Find where the given text appears and provide that cell's center as (x, y) coordinate. 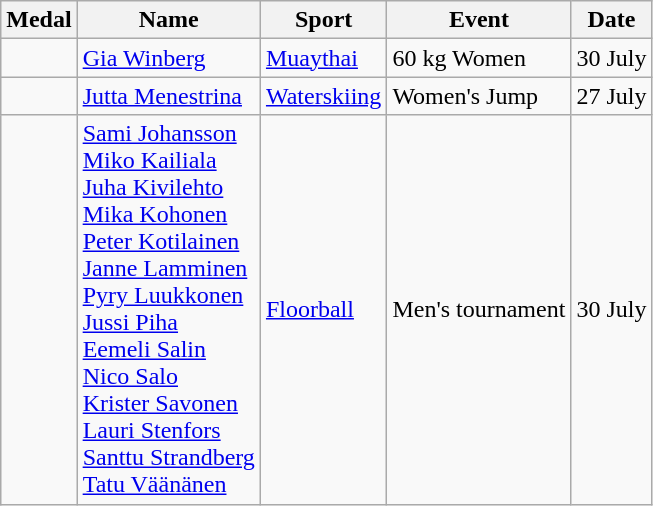
Medal (39, 20)
60 kg Women (479, 58)
Men's tournament (479, 310)
Date (612, 20)
Women's Jump (479, 96)
Jutta Menestrina (168, 96)
Event (479, 20)
27 July (612, 96)
Waterskiing (323, 96)
Floorball (323, 310)
Muaythai (323, 58)
Name (168, 20)
Gia Winberg (168, 58)
Sport (323, 20)
